Determine the [X, Y] coordinate at the center of the cell enclosing the given text.  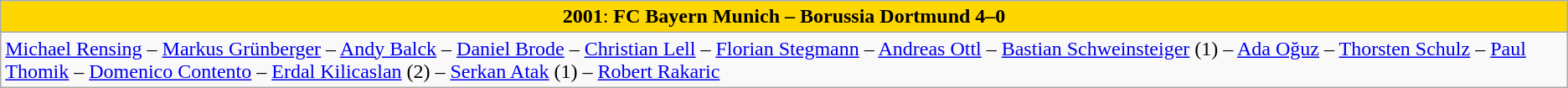
2001: FC Bayern Munich – Borussia Dortmund 4–0 [784, 17]
